Return the [X, Y] coordinate for the center point of the cell that contains the specified text.  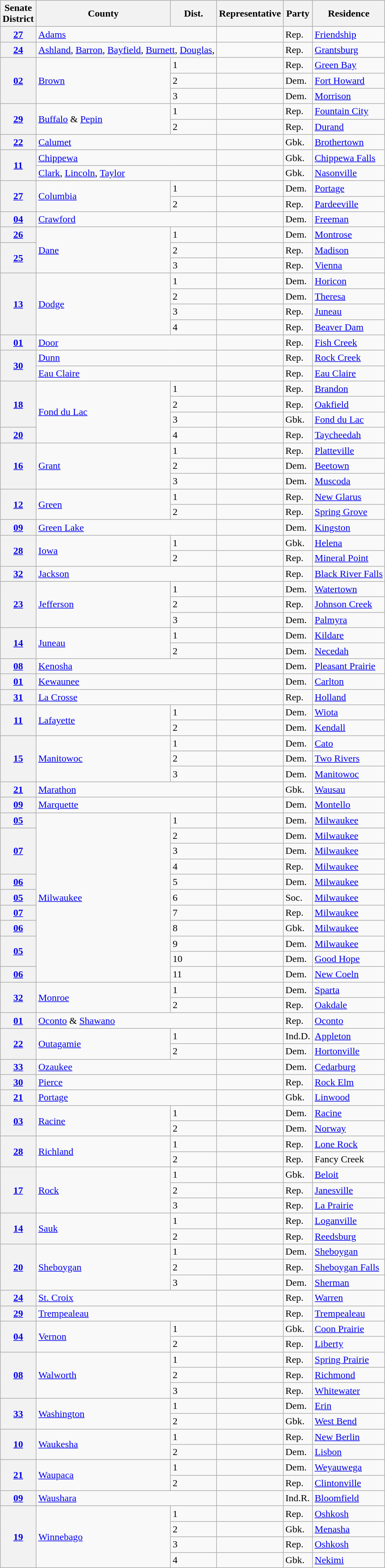
Representative [250, 14]
Green Lake [126, 528]
Mineral Point [349, 558]
Lone Rock [349, 1144]
Hortonville [349, 1051]
Dist. [194, 14]
West Bend [349, 1421]
Durand [349, 127]
Carlton [349, 681]
Grantsburg [349, 50]
15 [18, 759]
Norway [349, 1128]
Montello [349, 805]
Sheboygan Falls [349, 1267]
Pierce [126, 1082]
Grant [103, 466]
Vienna [349, 266]
25 [18, 258]
Kendall [349, 728]
Weyauwega [349, 1468]
Clark, Lincoln, Taylor [126, 173]
Calumet [126, 142]
Walworth [103, 1375]
Chippewa [126, 157]
Wiota [349, 713]
Theresa [349, 296]
Erin [349, 1406]
Brandon [349, 389]
Wausau [349, 789]
Beaver Dam [349, 327]
Whitewater [349, 1390]
Kingston [349, 528]
Fancy Creek [349, 1159]
Fish Creek [349, 343]
7 [194, 913]
Taycheedah [349, 435]
Appleton [349, 1036]
Ozaukee [126, 1067]
Richland [103, 1151]
Coon Prairie [349, 1329]
Washington [103, 1413]
New Glarus [349, 497]
Ind.D. [298, 1036]
Dodge [103, 304]
Columbia [103, 196]
Morrison [349, 96]
8 [194, 928]
13 [18, 304]
Crawford [126, 219]
Waupaca [103, 1475]
Rock Creek [349, 358]
03 [18, 1121]
Liberty [349, 1344]
Marquette [126, 805]
Vernon [103, 1336]
Fort Howard [349, 81]
Cedarburg [349, 1067]
23 [18, 604]
Beloit [349, 1174]
Oakfield [349, 404]
Spring Prairie [349, 1360]
Party [298, 14]
Green [103, 504]
Marathon [126, 789]
6 [194, 897]
Outagamie [103, 1044]
Ashland, Barron, Bayfield, Burnett, Douglas, [126, 50]
Oakdale [349, 1005]
Two Rivers [349, 759]
County [103, 14]
Loganville [349, 1221]
Waushara [126, 1498]
Kewaunee [126, 681]
Menasha [349, 1529]
Ind.R. [298, 1498]
Pleasant Prairie [349, 666]
New Coeln [349, 974]
Adams [126, 34]
Soc. [298, 897]
Palmyra [349, 620]
Muscoda [349, 481]
Winnebago [103, 1537]
Pardeeville [349, 204]
Bloomfield [349, 1498]
Holland [349, 697]
Beetown [349, 466]
Dane [103, 250]
02 [18, 81]
SenateDistrict [18, 14]
Reedsburg [349, 1236]
Spring Grove [349, 512]
Helena [349, 543]
Montrose [349, 235]
Kenosha [126, 666]
17 [18, 1190]
Clintonville [349, 1483]
New Berlin [349, 1437]
Janesville [349, 1190]
Sherman [349, 1283]
Johnson Creek [349, 604]
Residence [349, 14]
Necedah [349, 651]
Lafayette [103, 720]
Linwood [349, 1098]
Waukesha [103, 1445]
Horicon [349, 281]
Friendship [349, 34]
Nasonville [349, 173]
19 [18, 1537]
Warren [349, 1298]
9 [194, 944]
Madison [349, 250]
18 [18, 404]
Fountain City [349, 111]
La Prairie [349, 1206]
Lisbon [349, 1452]
Platteville [349, 451]
Buffalo & Pepin [103, 119]
Jefferson [103, 604]
St. Croix [126, 1298]
Brown [103, 81]
26 [18, 235]
Nekimi [349, 1560]
12 [18, 504]
Rock [103, 1190]
Freeman [349, 219]
Sparta [349, 990]
31 [18, 697]
Kildare [349, 635]
Sauk [103, 1229]
Cato [349, 743]
Iowa [103, 551]
Door [126, 343]
Oconto & Shawano [126, 1021]
Brothertown [349, 142]
La Crosse [126, 697]
Good Hope [349, 959]
5 [194, 882]
16 [18, 466]
Richmond [349, 1375]
Dunn [126, 358]
Jackson [126, 574]
Rock Elm [349, 1082]
Black River Falls [349, 574]
Monroe [103, 998]
Chippewa Falls [349, 157]
Watertown [349, 589]
Green Bay [349, 65]
Oconto [349, 1021]
